Return [x, y] of the center of cell containing provided text 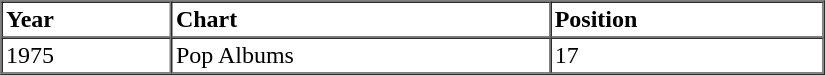
Position [686, 20]
Year [87, 20]
1975 [87, 56]
Chart [360, 20]
Pop Albums [360, 56]
17 [686, 56]
